Provide the (X, Y) coordinate of the cell's center where the given text is located.  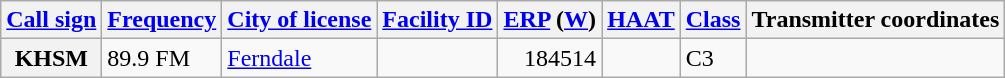
184514 (550, 58)
Transmitter coordinates (876, 20)
Call sign (52, 20)
ERP (W) (550, 20)
Facility ID (438, 20)
HAAT (642, 20)
Class (713, 20)
C3 (713, 58)
City of license (300, 20)
KHSM (52, 58)
Ferndale (300, 58)
Frequency (162, 20)
89.9 FM (162, 58)
